Output the [X, Y] coordinate of the center of the cell containing the given text.  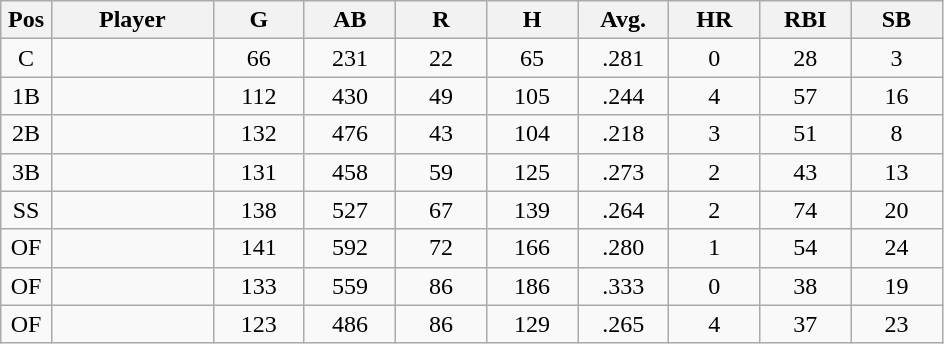
54 [806, 248]
166 [532, 248]
51 [806, 134]
132 [258, 134]
49 [440, 96]
186 [532, 286]
59 [440, 172]
138 [258, 210]
G [258, 20]
1B [26, 96]
13 [896, 172]
2B [26, 134]
R [440, 20]
23 [896, 324]
C [26, 58]
486 [350, 324]
112 [258, 96]
.264 [624, 210]
1 [714, 248]
SS [26, 210]
559 [350, 286]
141 [258, 248]
231 [350, 58]
HR [714, 20]
123 [258, 324]
24 [896, 248]
74 [806, 210]
.273 [624, 172]
125 [532, 172]
Avg. [624, 20]
Player [132, 20]
592 [350, 248]
RBI [806, 20]
8 [896, 134]
67 [440, 210]
.281 [624, 58]
527 [350, 210]
133 [258, 286]
Pos [26, 20]
16 [896, 96]
H [532, 20]
38 [806, 286]
22 [440, 58]
72 [440, 248]
.218 [624, 134]
430 [350, 96]
66 [258, 58]
57 [806, 96]
129 [532, 324]
3B [26, 172]
104 [532, 134]
AB [350, 20]
131 [258, 172]
28 [806, 58]
19 [896, 286]
20 [896, 210]
476 [350, 134]
.244 [624, 96]
.333 [624, 286]
105 [532, 96]
65 [532, 58]
.265 [624, 324]
SB [896, 20]
139 [532, 210]
37 [806, 324]
.280 [624, 248]
458 [350, 172]
